Extract the (X, Y) coordinate from the center of the cell holding the provided text.  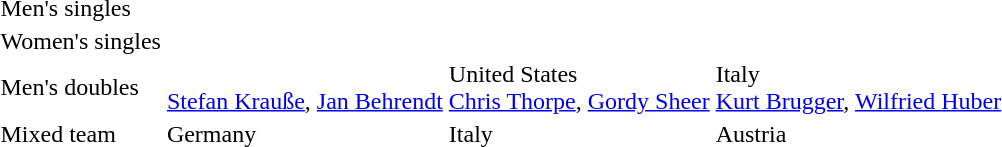
United StatesChris Thorpe, Gordy Sheer (579, 88)
Stefan Krauße, Jan Behrendt (304, 88)
